From the cell containing the given text, extract its center point as [x, y] coordinate. 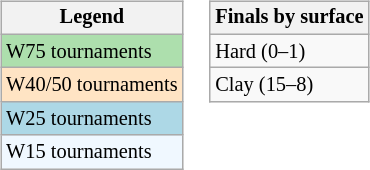
Clay (15–8) [289, 85]
Hard (0–1) [289, 51]
W75 tournaments [92, 51]
W40/50 tournaments [92, 85]
W25 tournaments [92, 119]
Legend [92, 18]
Finals by surface [289, 18]
W15 tournaments [92, 152]
